Search for the cell housing the specified text and yield its [X, Y] center coordinate. 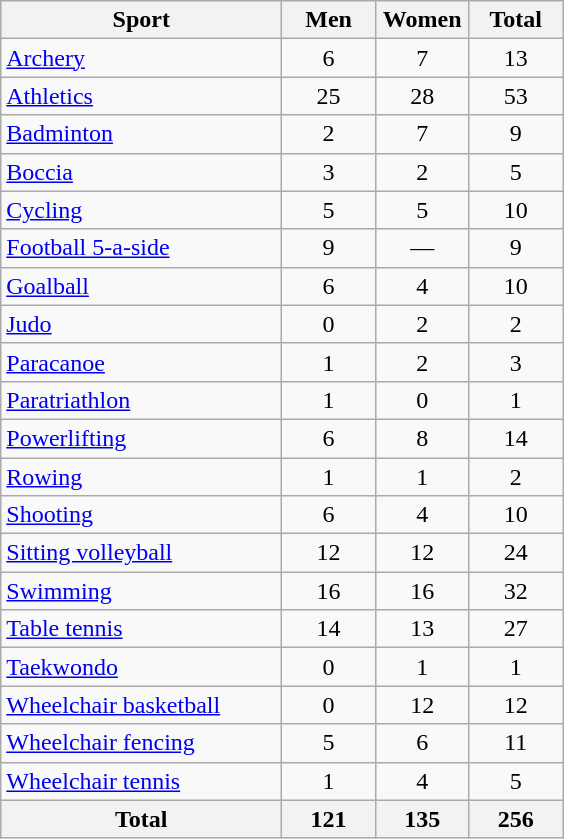
— [422, 248]
Boccia [142, 172]
Rowing [142, 477]
Football 5-a-side [142, 248]
Women [422, 20]
Wheelchair basketball [142, 705]
121 [329, 819]
Judo [142, 324]
Wheelchair tennis [142, 781]
Sport [142, 20]
11 [516, 743]
Paratriathlon [142, 400]
Shooting [142, 515]
Powerlifting [142, 438]
Men [329, 20]
Table tennis [142, 629]
Taekwondo [142, 667]
32 [516, 591]
Wheelchair fencing [142, 743]
Paracanoe [142, 362]
135 [422, 819]
28 [422, 96]
Cycling [142, 210]
25 [329, 96]
256 [516, 819]
Badminton [142, 134]
Athletics [142, 96]
27 [516, 629]
Archery [142, 58]
Swimming [142, 591]
53 [516, 96]
Goalball [142, 286]
24 [516, 553]
8 [422, 438]
Sitting volleyball [142, 553]
